Detect which cell encompasses the target text, then output its [x, y] center coordinate. 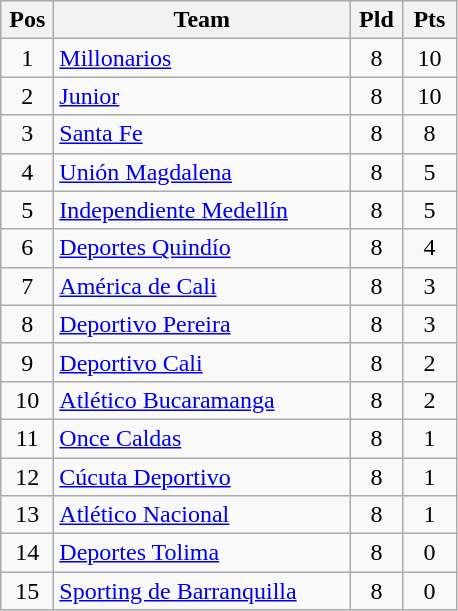
Pos [28, 20]
Atlético Bucaramanga [202, 400]
Atlético Nacional [202, 515]
Independiente Medellín [202, 210]
9 [28, 362]
Deportivo Pereira [202, 324]
12 [28, 477]
Deportivo Cali [202, 362]
15 [28, 591]
Unión Magdalena [202, 172]
6 [28, 248]
14 [28, 553]
Sporting de Barranquilla [202, 591]
7 [28, 286]
Pld [376, 20]
Team [202, 20]
América de Cali [202, 286]
13 [28, 515]
Deportes Quindío [202, 248]
Junior [202, 96]
Santa Fe [202, 134]
Millonarios [202, 58]
Cúcuta Deportivo [202, 477]
Once Caldas [202, 438]
Pts [430, 20]
Deportes Tolima [202, 553]
11 [28, 438]
